Locate the cell with the specified text and output its (X, Y) center coordinate. 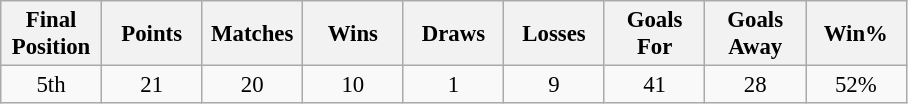
Wins (354, 34)
10 (354, 85)
Goals For (654, 34)
Final Position (52, 34)
21 (152, 85)
Matches (252, 34)
28 (756, 85)
1 (454, 85)
Draws (454, 34)
20 (252, 85)
5th (52, 85)
52% (856, 85)
Points (152, 34)
Goals Away (756, 34)
41 (654, 85)
Losses (554, 34)
9 (554, 85)
Win% (856, 34)
